Pinpoint the cell where the given text exists, returning its (X, Y) midpoint coordinate. 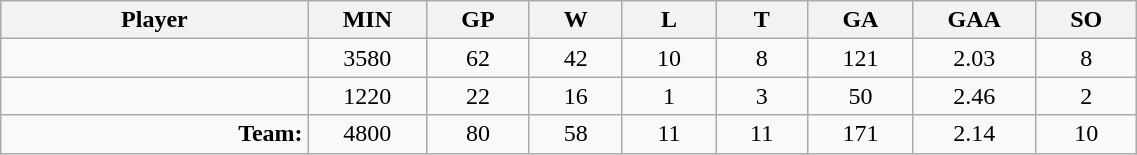
171 (860, 134)
SO (1086, 20)
42 (576, 58)
22 (478, 96)
121 (860, 58)
50 (860, 96)
GA (860, 20)
2.46 (974, 96)
62 (478, 58)
T (762, 20)
1 (668, 96)
3 (762, 96)
2.14 (974, 134)
GAA (974, 20)
58 (576, 134)
Team: (154, 134)
2.03 (974, 58)
1220 (368, 96)
MIN (368, 20)
L (668, 20)
W (576, 20)
Player (154, 20)
16 (576, 96)
3580 (368, 58)
4800 (368, 134)
2 (1086, 96)
GP (478, 20)
80 (478, 134)
